Provide the [X, Y] coordinate of the cell's center where the given text is located.  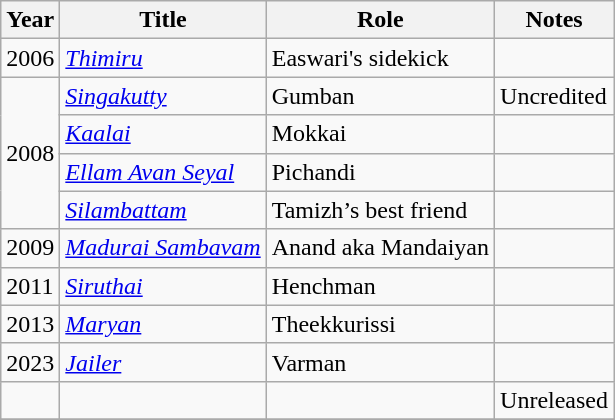
Maryan [163, 324]
Unreleased [554, 400]
Uncredited [554, 96]
Varman [380, 362]
2011 [30, 286]
2009 [30, 248]
Henchman [380, 286]
Title [163, 20]
Kaalai [163, 134]
2013 [30, 324]
Singakutty [163, 96]
Pichandi [380, 172]
Easwari's sidekick [380, 58]
Anand aka Mandaiyan [380, 248]
Role [380, 20]
Theekkurissi [380, 324]
Year [30, 20]
Madurai Sambavam [163, 248]
2006 [30, 58]
Ellam Avan Seyal [163, 172]
Gumban [380, 96]
Thimiru [163, 58]
Silambattam [163, 210]
Jailer [163, 362]
2023 [30, 362]
Siruthai [163, 286]
Mokkai [380, 134]
Tamizh’s best friend [380, 210]
Notes [554, 20]
2008 [30, 153]
